Pinpoint the cell where the given text exists, returning its [x, y] midpoint coordinate. 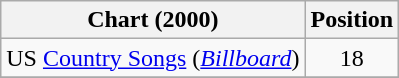
18 [352, 58]
Position [352, 20]
US Country Songs (Billboard) [153, 58]
Chart (2000) [153, 20]
